Scan for the cell matching the given text and deliver its [x, y] coordinate at center. 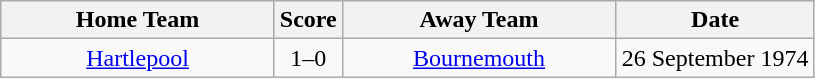
26 September 1974 [716, 58]
Home Team [138, 20]
Bournemouth [479, 58]
Away Team [479, 20]
Hartlepool [138, 58]
Score [308, 20]
1–0 [308, 58]
Date [716, 20]
